From the cell containing the given text, extract its center point as (X, Y) coordinate. 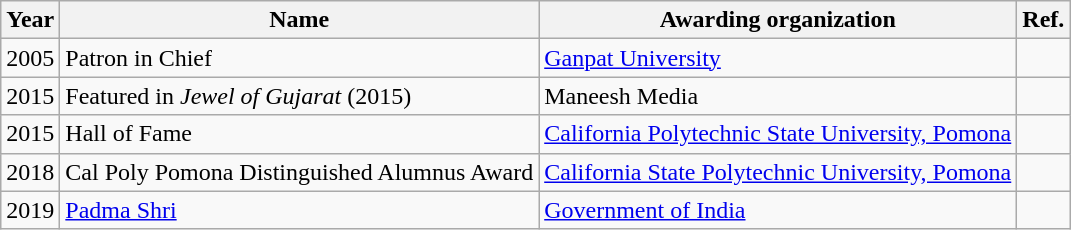
Cal Poly Pomona Distinguished Alumnus Award (300, 172)
Padma Shri (300, 210)
Featured in Jewel of Gujarat (2015) (300, 96)
California Polytechnic State University, Pomona (778, 134)
Government of India (778, 210)
Awarding organization (778, 20)
Patron in Chief (300, 58)
Hall of Fame (300, 134)
Name (300, 20)
2019 (30, 210)
Maneesh Media (778, 96)
2005 (30, 58)
2018 (30, 172)
Ganpat University (778, 58)
California State Polytechnic University, Pomona (778, 172)
Year (30, 20)
Ref. (1044, 20)
